For the text-containing cell, return its midpoint in (x, y) coordinate format. 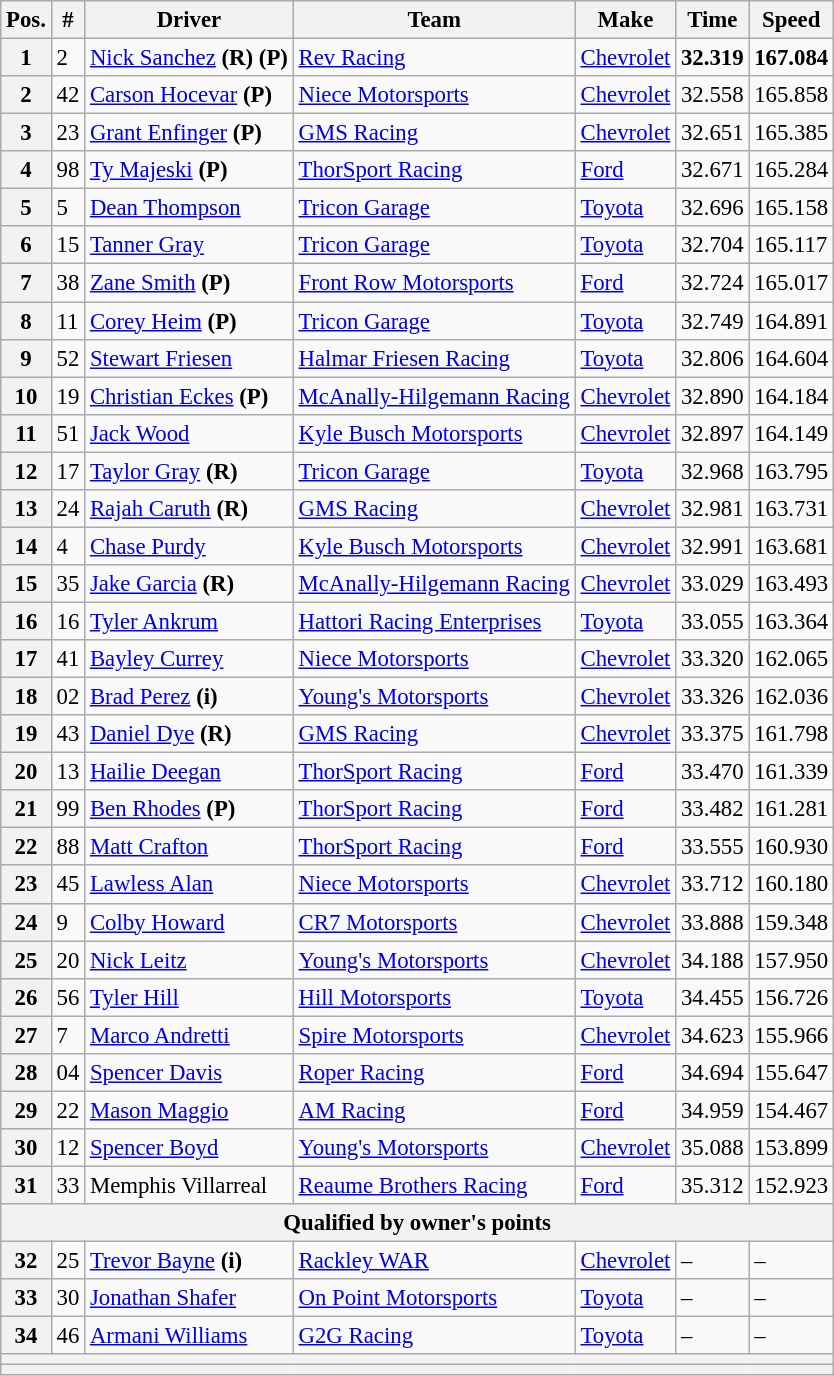
33.029 (712, 584)
Corey Heim (P) (190, 321)
88 (68, 847)
155.647 (792, 1073)
42 (68, 95)
33.555 (712, 847)
163.795 (792, 471)
33.326 (712, 697)
G2G Racing (434, 1336)
157.950 (792, 960)
46 (68, 1336)
38 (68, 283)
Stewart Friesen (190, 358)
Reaume Brothers Racing (434, 1185)
Bayley Currey (190, 659)
32.319 (712, 58)
153.899 (792, 1148)
34.455 (712, 997)
165.385 (792, 133)
Christian Eckes (P) (190, 396)
161.281 (792, 809)
165.284 (792, 170)
35 (68, 584)
18 (26, 697)
Hattori Racing Enterprises (434, 621)
165.158 (792, 208)
Ben Rhodes (P) (190, 809)
159.348 (792, 922)
Spencer Davis (190, 1073)
Rev Racing (434, 58)
161.798 (792, 734)
Dean Thompson (190, 208)
33.055 (712, 621)
10 (26, 396)
32.806 (712, 358)
26 (26, 997)
Qualified by owner's points (418, 1223)
Lawless Alan (190, 885)
Brad Perez (i) (190, 697)
35.088 (712, 1148)
Grant Enfinger (P) (190, 133)
Ty Majeski (P) (190, 170)
32.991 (712, 546)
163.681 (792, 546)
163.364 (792, 621)
Time (712, 20)
14 (26, 546)
160.180 (792, 885)
154.467 (792, 1110)
Matt Crafton (190, 847)
51 (68, 433)
152.923 (792, 1185)
34.959 (712, 1110)
32.749 (712, 321)
52 (68, 358)
32.724 (712, 283)
33.320 (712, 659)
32.897 (712, 433)
Taylor Gray (R) (190, 471)
Spire Motorsports (434, 1035)
3 (26, 133)
32.558 (712, 95)
Marco Andretti (190, 1035)
33.375 (712, 734)
163.731 (792, 509)
Colby Howard (190, 922)
Carson Hocevar (P) (190, 95)
On Point Motorsports (434, 1298)
161.339 (792, 772)
34 (26, 1336)
32.968 (712, 471)
Jonathan Shafer (190, 1298)
Jake Garcia (R) (190, 584)
Tyler Hill (190, 997)
33.482 (712, 809)
Jack Wood (190, 433)
33.470 (712, 772)
Hill Motorsports (434, 997)
6 (26, 245)
99 (68, 809)
Chase Purdy (190, 546)
165.017 (792, 283)
164.184 (792, 396)
Nick Sanchez (R) (P) (190, 58)
Zane Smith (P) (190, 283)
Memphis Villarreal (190, 1185)
Halmar Friesen Racing (434, 358)
Pos. (26, 20)
45 (68, 885)
165.858 (792, 95)
32.981 (712, 509)
8 (26, 321)
98 (68, 170)
164.891 (792, 321)
32.651 (712, 133)
27 (26, 1035)
29 (26, 1110)
34.694 (712, 1073)
Tanner Gray (190, 245)
164.149 (792, 433)
Rackley WAR (434, 1261)
35.312 (712, 1185)
Nick Leitz (190, 960)
33.712 (712, 885)
Tyler Ankrum (190, 621)
04 (68, 1073)
32.671 (712, 170)
56 (68, 997)
Team (434, 20)
02 (68, 697)
Driver (190, 20)
Roper Racing (434, 1073)
32.890 (712, 396)
Speed (792, 20)
162.036 (792, 697)
32 (26, 1261)
1 (26, 58)
21 (26, 809)
165.117 (792, 245)
155.966 (792, 1035)
163.493 (792, 584)
162.065 (792, 659)
Make (625, 20)
Mason Maggio (190, 1110)
AM Racing (434, 1110)
33.888 (712, 922)
Hailie Deegan (190, 772)
Daniel Dye (R) (190, 734)
34.623 (712, 1035)
164.604 (792, 358)
32.704 (712, 245)
41 (68, 659)
# (68, 20)
CR7 Motorsports (434, 922)
160.930 (792, 847)
Armani Williams (190, 1336)
156.726 (792, 997)
43 (68, 734)
Rajah Caruth (R) (190, 509)
Spencer Boyd (190, 1148)
28 (26, 1073)
34.188 (712, 960)
Front Row Motorsports (434, 283)
31 (26, 1185)
Trevor Bayne (i) (190, 1261)
167.084 (792, 58)
32.696 (712, 208)
